Search for the cell housing the specified text and yield its (x, y) center coordinate. 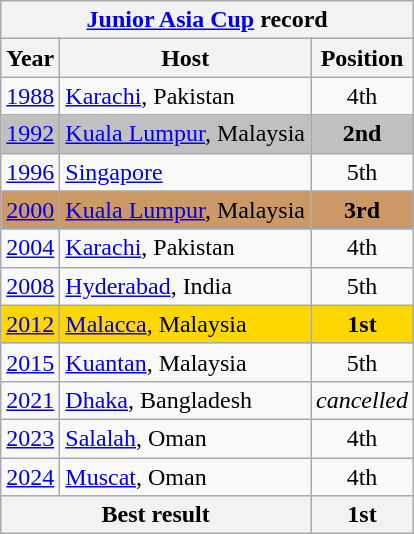
2004 (30, 248)
Dhaka, Bangladesh (186, 400)
Position (362, 58)
Kuantan, Malaysia (186, 362)
Hyderabad, India (186, 286)
1988 (30, 96)
1996 (30, 172)
2008 (30, 286)
Year (30, 58)
Singapore (186, 172)
1992 (30, 134)
Host (186, 58)
2021 (30, 400)
2012 (30, 324)
Malacca, Malaysia (186, 324)
3rd (362, 210)
2024 (30, 477)
Junior Asia Cup record (208, 20)
2000 (30, 210)
Muscat, Oman (186, 477)
2023 (30, 438)
2015 (30, 362)
Best result (156, 515)
2nd (362, 134)
cancelled (362, 400)
Salalah, Oman (186, 438)
